Locate the cell with the specified text and output its (X, Y) center coordinate. 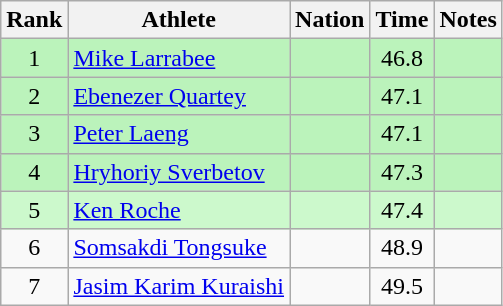
48.9 (402, 248)
49.5 (402, 286)
3 (34, 134)
Hryhoriy Sverbetov (179, 172)
1 (34, 58)
6 (34, 248)
Somsakdi Tongsuke (179, 248)
Peter Laeng (179, 134)
Athlete (179, 20)
47.3 (402, 172)
4 (34, 172)
Jasim Karim Kuraishi (179, 286)
7 (34, 286)
2 (34, 96)
Time (402, 20)
46.8 (402, 58)
47.4 (402, 210)
Mike Larrabee (179, 58)
Ebenezer Quartey (179, 96)
Rank (34, 20)
5 (34, 210)
Nation (330, 20)
Notes (468, 20)
Ken Roche (179, 210)
